Return the (X, Y) coordinate for the center point of the cell that contains the specified text.  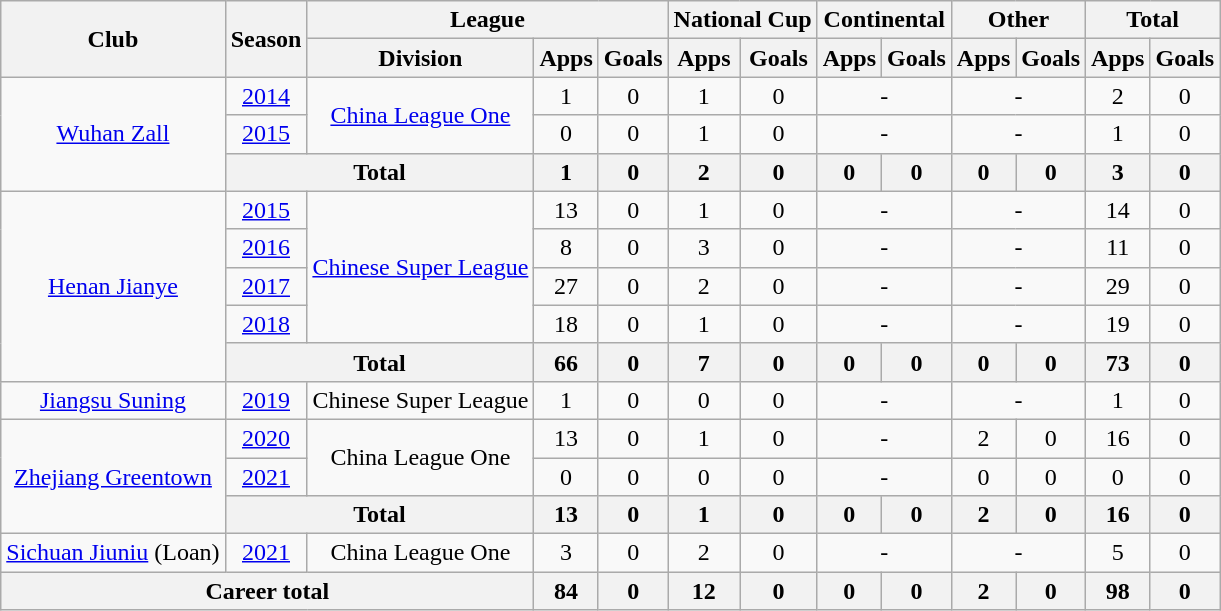
Sichuan Jiuniu (Loan) (113, 553)
2016 (266, 248)
27 (566, 286)
14 (1118, 210)
7 (704, 362)
Season (266, 39)
Other (1018, 20)
29 (1118, 286)
Club (113, 39)
2017 (266, 286)
19 (1118, 324)
11 (1118, 248)
2019 (266, 400)
2014 (266, 96)
Jiangsu Suning (113, 400)
National Cup (742, 20)
8 (566, 248)
12 (704, 591)
84 (566, 591)
League (488, 20)
73 (1118, 362)
98 (1118, 591)
Wuhan Zall (113, 134)
Career total (268, 591)
Division (420, 58)
2018 (266, 324)
Continental (884, 20)
5 (1118, 553)
Zhejiang Greentown (113, 476)
2020 (266, 438)
66 (566, 362)
18 (566, 324)
Henan Jianye (113, 286)
